For the text-containing cell, return its midpoint in (X, Y) coordinate format. 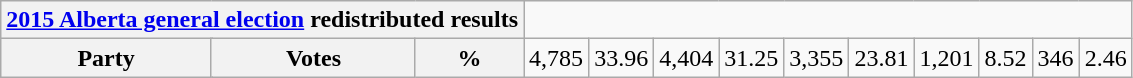
346 (1056, 58)
1,201 (946, 58)
23.81 (882, 58)
4,785 (556, 58)
Party (106, 58)
33.96 (622, 58)
2.46 (1106, 58)
31.25 (752, 58)
3,355 (816, 58)
Votes (313, 58)
4,404 (686, 58)
% (469, 58)
8.52 (1006, 58)
2015 Alberta general election redistributed results (262, 20)
